For the text-containing cell, return its midpoint in [X, Y] coordinate format. 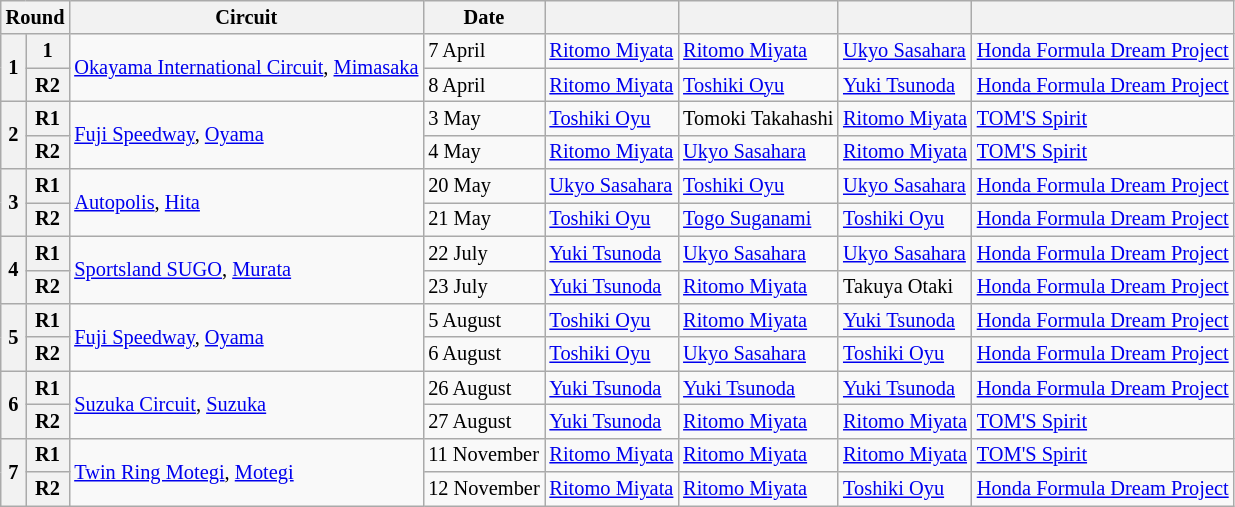
5 [14, 336]
3 [14, 202]
Togo Suganami [758, 219]
26 August [484, 388]
Suzuka Circuit, Suzuka [246, 404]
2 [14, 134]
7 [14, 472]
23 July [484, 287]
5 August [484, 320]
Sportsland SUGO, Murata [246, 270]
6 August [484, 354]
3 May [484, 118]
Round [36, 17]
Okayama International Circuit, Mimasaka [246, 68]
4 May [484, 152]
8 April [484, 85]
7 April [484, 51]
6 [14, 404]
4 [14, 270]
12 November [484, 489]
11 November [484, 455]
Tomoki Takahashi [758, 118]
Circuit [246, 17]
Takuya Otaki [905, 287]
20 May [484, 186]
21 May [484, 219]
Date [484, 17]
Autopolis, Hita [246, 202]
Twin Ring Motegi, Motegi [246, 472]
22 July [484, 253]
27 August [484, 421]
